Pinpoint the cell where the given text exists, returning its [X, Y] midpoint coordinate. 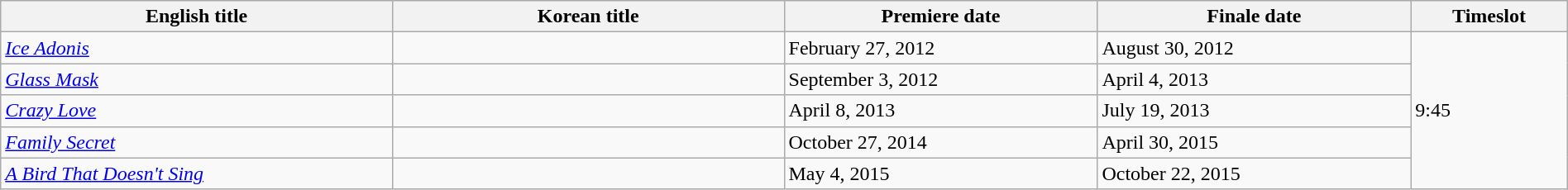
English title [197, 17]
April 30, 2015 [1254, 142]
April 4, 2013 [1254, 79]
September 3, 2012 [941, 79]
August 30, 2012 [1254, 48]
A Bird That Doesn't Sing [197, 173]
Korean title [588, 17]
Finale date [1254, 17]
Ice Adonis [197, 48]
October 27, 2014 [941, 142]
Family Secret [197, 142]
Premiere date [941, 17]
May 4, 2015 [941, 173]
Timeslot [1489, 17]
April 8, 2013 [941, 111]
October 22, 2015 [1254, 173]
February 27, 2012 [941, 48]
July 19, 2013 [1254, 111]
Crazy Love [197, 111]
Glass Mask [197, 79]
9:45 [1489, 111]
